Identify which cell holds the provided text, then report its [x, y] central coordinate. 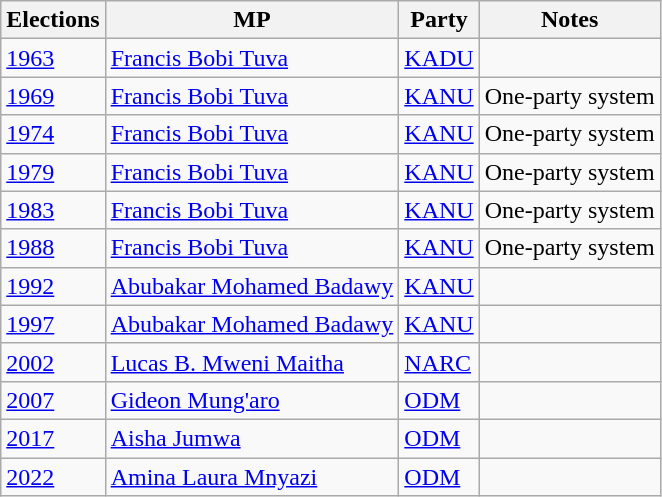
Party [439, 20]
1997 [53, 324]
MP [252, 20]
Elections [53, 20]
Amina Laura Mnyazi [252, 477]
2007 [53, 400]
2022 [53, 477]
1974 [53, 134]
2002 [53, 362]
NARC [439, 362]
Notes [570, 20]
Lucas B. Mweni Maitha [252, 362]
1969 [53, 96]
KADU [439, 58]
1988 [53, 248]
Aisha Jumwa [252, 438]
1979 [53, 172]
1992 [53, 286]
Gideon Mung'aro [252, 400]
2017 [53, 438]
1963 [53, 58]
1983 [53, 210]
